Determine the (X, Y) coordinate at the center of the cell enclosing the given text.  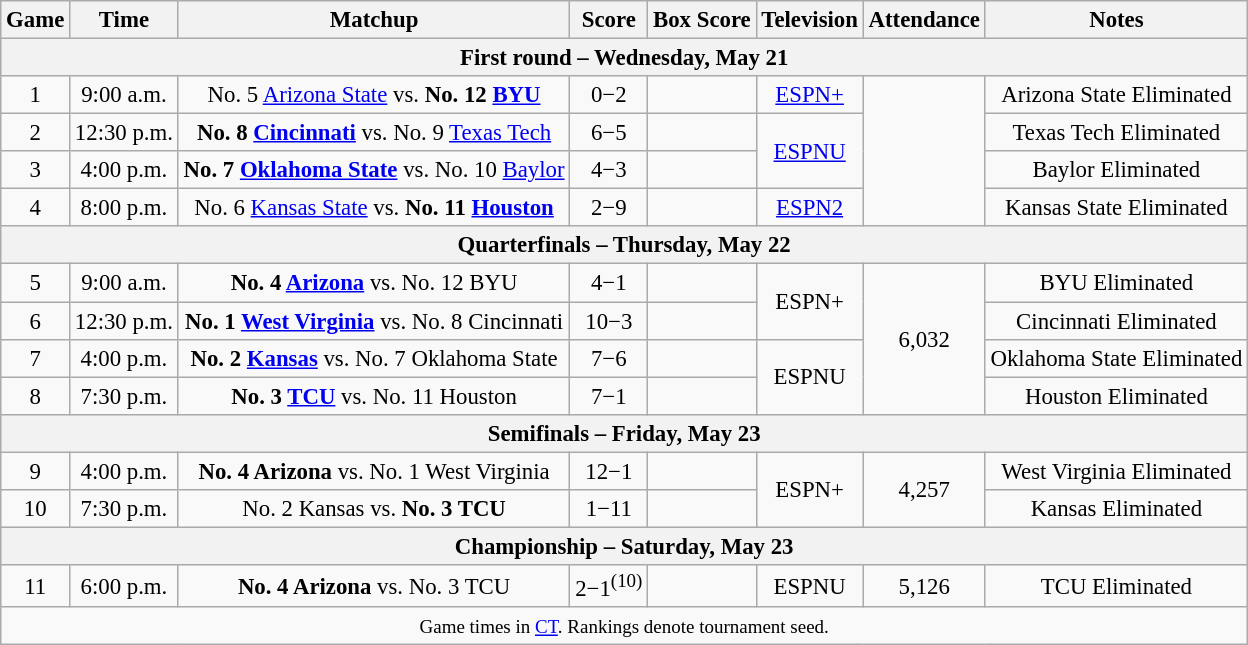
No. 1 West Virginia vs. No. 8 Cincinnati (374, 321)
First round – Wednesday, May 21 (624, 58)
Texas Tech Eliminated (1116, 133)
4 (36, 208)
3 (36, 170)
6−5 (609, 133)
Cincinnati Eliminated (1116, 321)
9 (36, 471)
2−1(10) (609, 586)
5,126 (924, 586)
No. 7 Oklahoma State vs. No. 10 Baylor (374, 170)
1 (36, 95)
Television (810, 20)
6,032 (924, 339)
4−3 (609, 170)
1−11 (609, 509)
ESPN2 (810, 208)
Box Score (702, 20)
Arizona State Eliminated (1116, 95)
Game (36, 20)
No. 8 Cincinnati vs. No. 9 Texas Tech (374, 133)
No. 4 Arizona vs. No. 3 TCU (374, 586)
West Virginia Eliminated (1116, 471)
TCU Eliminated (1116, 586)
No. 3 TCU vs. No. 11 Houston (374, 396)
Attendance (924, 20)
8:00 p.m. (124, 208)
Score (609, 20)
6:00 p.m. (124, 586)
Kansas Eliminated (1116, 509)
BYU Eliminated (1116, 283)
Baylor Eliminated (1116, 170)
No. 2 Kansas vs. No. 3 TCU (374, 509)
Semifinals – Friday, May 23 (624, 433)
No. 2 Kansas vs. No. 7 Oklahoma State (374, 358)
7−1 (609, 396)
Houston Eliminated (1116, 396)
Championship – Saturday, May 23 (624, 546)
2 (36, 133)
No. 6 Kansas State vs. No. 11 Houston (374, 208)
No. 4 Arizona vs. No. 12 BYU (374, 283)
No. 5 Arizona State vs. No. 12 BYU (374, 95)
7 (36, 358)
6 (36, 321)
Notes (1116, 20)
Kansas State Eliminated (1116, 208)
11 (36, 586)
12−1 (609, 471)
Quarterfinals – Thursday, May 22 (624, 245)
2−9 (609, 208)
7−6 (609, 358)
4−1 (609, 283)
8 (36, 396)
Oklahoma State Eliminated (1116, 358)
4,257 (924, 490)
5 (36, 283)
0−2 (609, 95)
Time (124, 20)
Game times in CT. Rankings denote tournament seed. (624, 626)
No. 4 Arizona vs. No. 1 West Virginia (374, 471)
10 (36, 509)
10−3 (609, 321)
Matchup (374, 20)
